From the cell containing the given text, extract its center point as [x, y] coordinate. 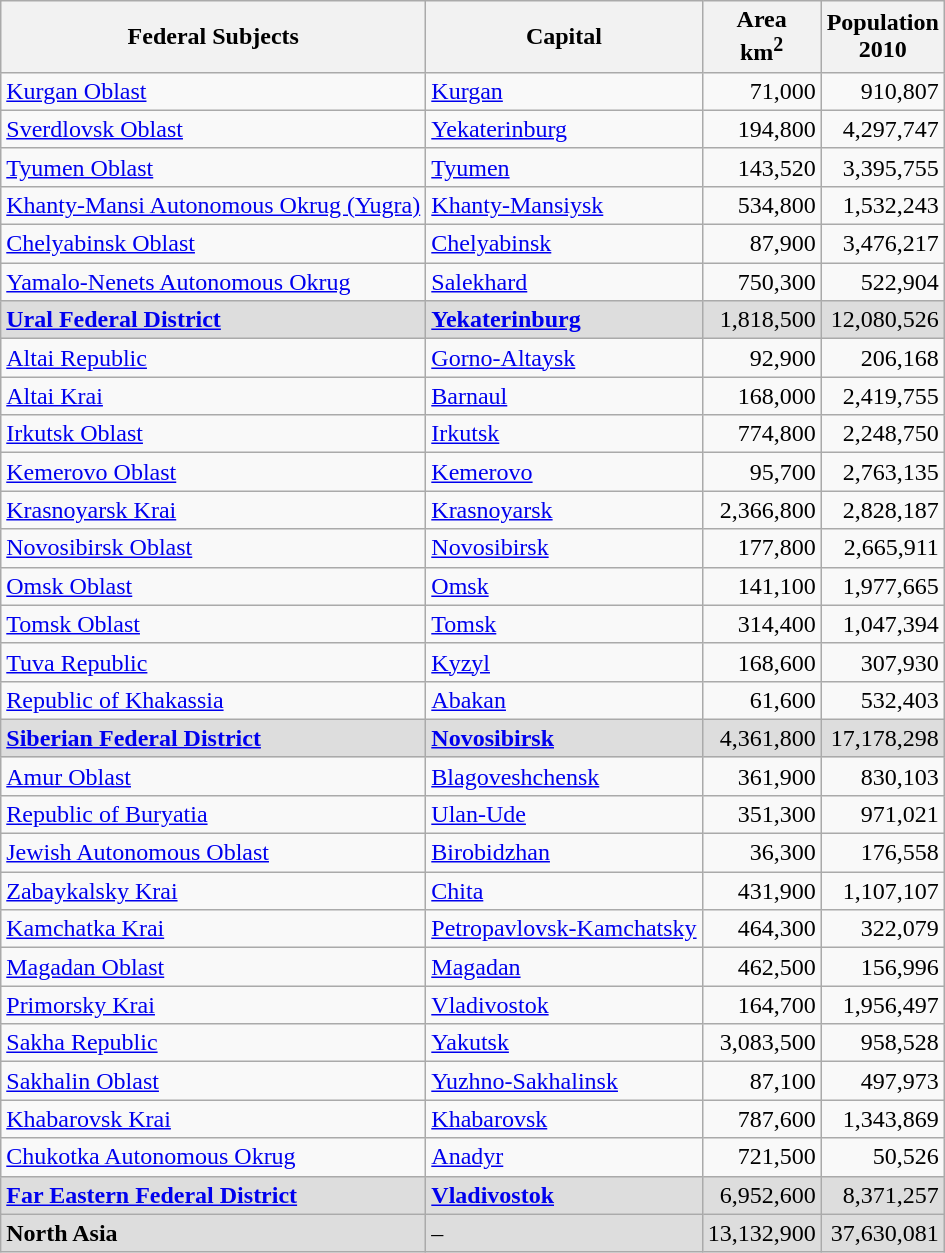
Sverdlovsk Oblast [214, 129]
Gorno-Altaysk [564, 358]
462,500 [762, 967]
Birobidzhan [564, 853]
13,132,900 [762, 1233]
Krasnoyarsk Krai [214, 510]
87,100 [762, 1081]
17,178,298 [882, 738]
Tyumen [564, 167]
Barnaul [564, 396]
Altai Krai [214, 396]
Tuva Republic [214, 662]
Yuzhno-Sakhalinsk [564, 1081]
Petropavlovsk-Kamchatsky [564, 929]
750,300 [762, 282]
50,526 [882, 1157]
Salekhard [564, 282]
910,807 [882, 91]
2,828,187 [882, 510]
Chukotka Autonomous Okrug [214, 1157]
143,520 [762, 167]
3,395,755 [882, 167]
176,558 [882, 853]
– [564, 1233]
361,900 [762, 776]
61,600 [762, 700]
Chelyabinsk [564, 244]
Siberian Federal District [214, 738]
12,080,526 [882, 320]
95,700 [762, 472]
2,665,911 [882, 548]
Altai Republic [214, 358]
314,400 [762, 624]
3,083,500 [762, 1043]
71,000 [762, 91]
Tomsk [564, 624]
464,300 [762, 929]
6,952,600 [762, 1195]
Tyumen Oblast [214, 167]
307,930 [882, 662]
Magadan [564, 967]
830,103 [882, 776]
958,528 [882, 1043]
3,476,217 [882, 244]
2,248,750 [882, 434]
37,630,081 [882, 1233]
Khabarovsk [564, 1119]
Kurgan Oblast [214, 91]
Chelyabinsk Oblast [214, 244]
Kamchatka Krai [214, 929]
Yakutsk [564, 1043]
Yamalo-Nenets Autonomous Okrug [214, 282]
Areakm2 [762, 37]
Khanty-Mansiysk [564, 205]
194,800 [762, 129]
Chita [564, 891]
Republic of Khakassia [214, 700]
Kemerovo Oblast [214, 472]
Kyzyl [564, 662]
36,300 [762, 853]
Ulan-Ude [564, 814]
1,343,869 [882, 1119]
2,366,800 [762, 510]
774,800 [762, 434]
141,100 [762, 586]
Abakan [564, 700]
177,800 [762, 548]
87,900 [762, 244]
Amur Oblast [214, 776]
1,047,394 [882, 624]
2,419,755 [882, 396]
156,996 [882, 967]
8,371,257 [882, 1195]
497,973 [882, 1081]
Population2010 [882, 37]
Anadyr [564, 1157]
Far Eastern Federal District [214, 1195]
Sakhalin Oblast [214, 1081]
Irkutsk Oblast [214, 434]
Sakha Republic [214, 1043]
Republic of Buryatia [214, 814]
Ural Federal District [214, 320]
351,300 [762, 814]
168,000 [762, 396]
Novosibirsk Oblast [214, 548]
721,500 [762, 1157]
North Asia [214, 1233]
Federal Subjects [214, 37]
Primorsky Krai [214, 1005]
1,532,243 [882, 205]
Kurgan [564, 91]
532,403 [882, 700]
Omsk [564, 586]
Zabaykalsky Krai [214, 891]
206,168 [882, 358]
1,956,497 [882, 1005]
1,977,665 [882, 586]
4,361,800 [762, 738]
2,763,135 [882, 472]
Tomsk Oblast [214, 624]
168,600 [762, 662]
Blagoveshchensk [564, 776]
Jewish Autonomous Oblast [214, 853]
522,904 [882, 282]
1,107,107 [882, 891]
92,900 [762, 358]
Capital [564, 37]
534,800 [762, 205]
971,021 [882, 814]
Khanty-Mansi Autonomous Okrug (Yugra) [214, 205]
Irkutsk [564, 434]
4,297,747 [882, 129]
Omsk Oblast [214, 586]
Khabarovsk Krai [214, 1119]
322,079 [882, 929]
431,900 [762, 891]
787,600 [762, 1119]
Kemerovo [564, 472]
Magadan Oblast [214, 967]
164,700 [762, 1005]
1,818,500 [762, 320]
Krasnoyarsk [564, 510]
